Extract the [x, y] coordinate from the center of the cell holding the provided text.  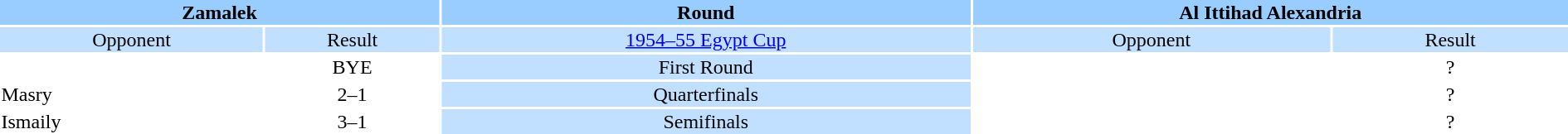
3–1 [352, 122]
Al Ittihad Alexandria [1271, 12]
Ismaily [131, 122]
First Round [706, 67]
Quarterfinals [706, 94]
Semifinals [706, 122]
Zamalek [219, 12]
1954–55 Egypt Cup [706, 40]
BYE [352, 67]
2–1 [352, 94]
Masry [131, 94]
Round [706, 12]
